For the text-containing cell, return its midpoint in [X, Y] coordinate format. 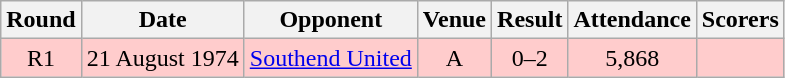
Southend United [330, 58]
A [454, 58]
5,868 [632, 58]
0–2 [530, 58]
R1 [41, 58]
Attendance [632, 20]
21 August 1974 [162, 58]
Result [530, 20]
Venue [454, 20]
Opponent [330, 20]
Round [41, 20]
Date [162, 20]
Scorers [740, 20]
